Provide the [X, Y] coordinate of the cell's center where the given text is located.  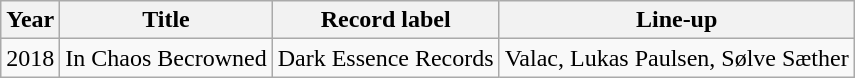
2018 [30, 58]
Valac, Lukas Paulsen, Sølve Sæther [676, 58]
Dark Essence Records [386, 58]
Line-up [676, 20]
In Chaos Becrowned [166, 58]
Year [30, 20]
Title [166, 20]
Record label [386, 20]
